Find where the given text appears and provide that cell's center as (x, y) coordinate. 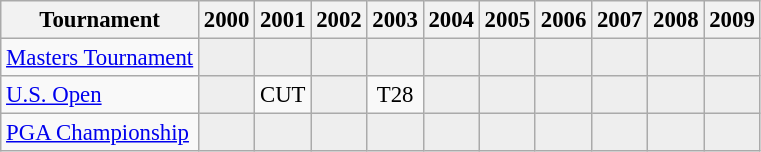
2004 (451, 20)
2007 (620, 20)
Masters Tournament (100, 58)
2005 (507, 20)
2009 (732, 20)
2000 (227, 20)
2002 (339, 20)
CUT (283, 95)
2003 (395, 20)
PGA Championship (100, 133)
Tournament (100, 20)
2006 (563, 20)
2008 (676, 20)
2001 (283, 20)
U.S. Open (100, 95)
T28 (395, 95)
